Scan for the cell matching the given text and deliver its (X, Y) coordinate at center. 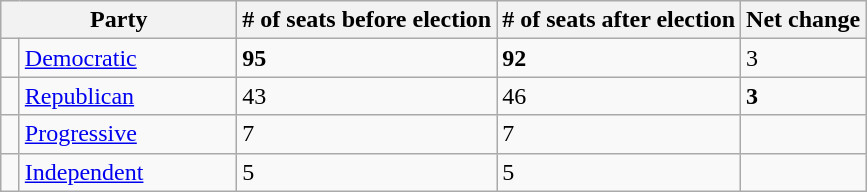
Democratic (128, 58)
# of seats before election (367, 20)
92 (619, 58)
Republican (128, 96)
46 (619, 96)
# of seats after election (619, 20)
43 (367, 96)
Party (119, 20)
95 (367, 58)
Progressive (128, 134)
Net change (804, 20)
Independent (128, 172)
